Extract the (x, y) coordinate from the center of the cell holding the provided text.  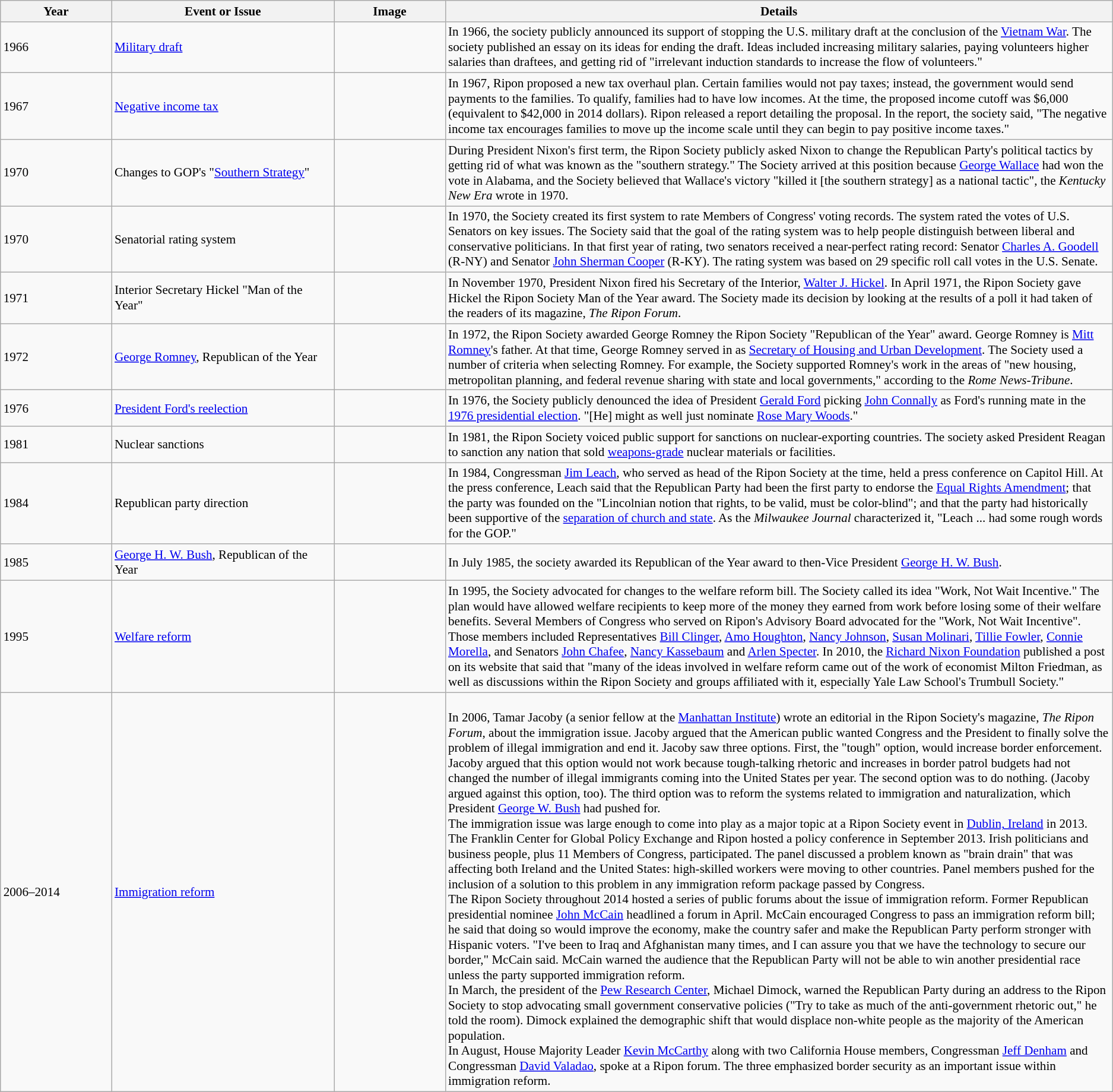
1985 (56, 562)
Image (389, 11)
1971 (56, 298)
Welfare reform (223, 636)
Immigration reform (223, 892)
1995 (56, 636)
2006–2014 (56, 892)
Event or Issue (223, 11)
Interior Secretary Hickel "Man of the Year" (223, 298)
1981 (56, 444)
1966 (56, 47)
George Romney, Republican of the Year (223, 357)
Senatorial rating system (223, 239)
Nuclear sanctions (223, 444)
In July 1985, the society awarded its Republican of the Year award to then-Vice President George H. W. Bush. (779, 562)
Details (779, 11)
Changes to GOP's "Southern Strategy" (223, 173)
Negative income tax (223, 106)
1972 (56, 357)
Republican party direction (223, 504)
Military draft (223, 47)
1967 (56, 106)
President Ford's reelection (223, 409)
1984 (56, 504)
Year (56, 11)
1976 (56, 409)
George H. W. Bush, Republican of the Year (223, 562)
